Provide the (X, Y) coordinate of the cell's center where the given text is located.  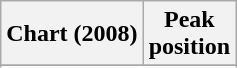
Chart (2008) (72, 34)
Peakposition (189, 34)
